Locate the cell with the specified text and output its [x, y] center coordinate. 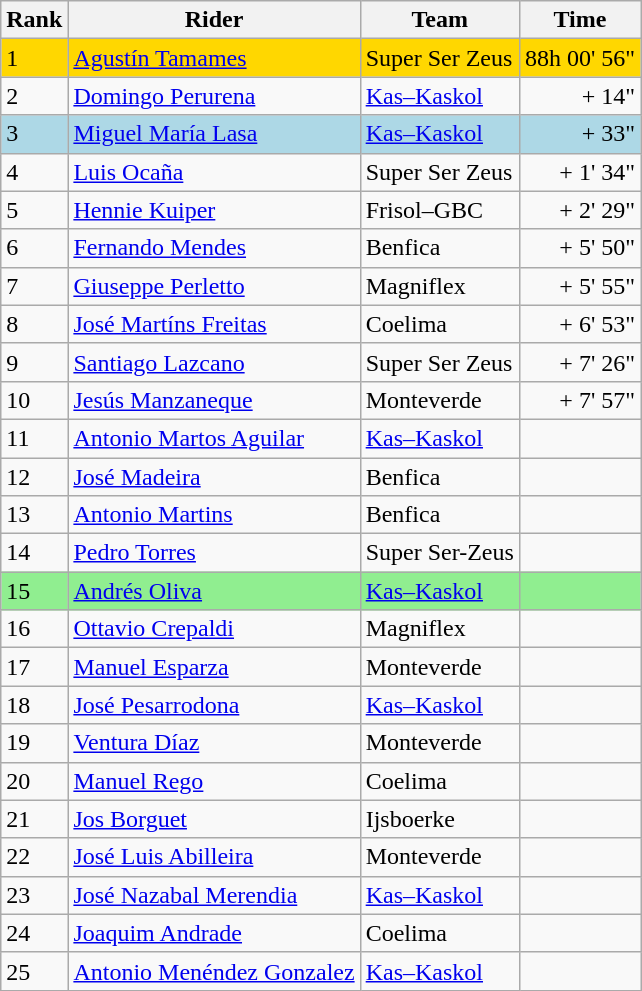
21 [34, 819]
16 [34, 629]
23 [34, 895]
9 [34, 362]
+ 14" [580, 96]
13 [34, 515]
19 [34, 743]
Hennie Kuiper [214, 210]
+ 6' 53" [580, 324]
5 [34, 210]
+ 7' 26" [580, 362]
17 [34, 667]
Pedro Torres [214, 553]
Miguel María Lasa [214, 134]
Super Ser-Zeus [440, 553]
24 [34, 933]
10 [34, 400]
Giuseppe Perletto [214, 286]
Antonio Menéndez Gonzalez [214, 971]
88h 00' 56" [580, 58]
Domingo Perurena [214, 96]
7 [34, 286]
Andrés Oliva [214, 591]
José Pesarrodona [214, 705]
4 [34, 172]
18 [34, 705]
20 [34, 781]
Rank [34, 20]
8 [34, 324]
Manuel Rego [214, 781]
Time [580, 20]
15 [34, 591]
Ottavio Crepaldi [214, 629]
6 [34, 248]
Team [440, 20]
Jesús Manzaneque [214, 400]
Luis Ocaña [214, 172]
Manuel Esparza [214, 667]
José Nazabal Merendia [214, 895]
Agustín Tamames [214, 58]
+ 5' 55" [580, 286]
Joaquim Andrade [214, 933]
3 [34, 134]
José Martíns Freitas [214, 324]
Jos Borguet [214, 819]
25 [34, 971]
Santiago Lazcano [214, 362]
Antonio Martos Aguilar [214, 438]
22 [34, 857]
1 [34, 58]
Fernando Mendes [214, 248]
+ 1' 34" [580, 172]
Ijsboerke [440, 819]
José Madeira [214, 477]
Ventura Díaz [214, 743]
Antonio Martins [214, 515]
12 [34, 477]
14 [34, 553]
José Luis Abilleira [214, 857]
+ 7' 57" [580, 400]
+ 2' 29" [580, 210]
Frisol–GBC [440, 210]
+ 5' 50" [580, 248]
+ 33" [580, 134]
11 [34, 438]
2 [34, 96]
Rider [214, 20]
